Return [X, Y] of the center of cell containing provided text 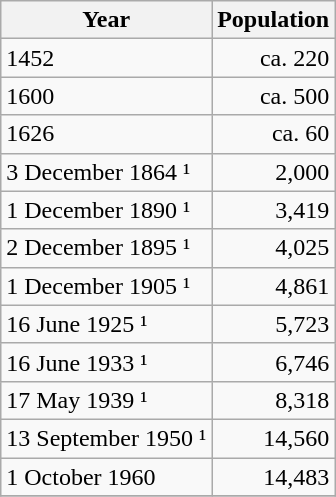
13 September 1950 ¹ [106, 438]
3,419 [274, 210]
1 October 1960 [106, 477]
2,000 [274, 172]
ca. 60 [274, 134]
1626 [106, 134]
Population [274, 20]
Year [106, 20]
16 June 1925 ¹ [106, 324]
1 December 1890 ¹ [106, 210]
1600 [106, 96]
17 May 1939 ¹ [106, 400]
ca. 220 [274, 58]
6,746 [274, 362]
5,723 [274, 324]
ca. 500 [274, 96]
3 December 1864 ¹ [106, 172]
8,318 [274, 400]
1452 [106, 58]
2 December 1895 ¹ [106, 248]
4,025 [274, 248]
1 December 1905 ¹ [106, 286]
14,483 [274, 477]
14,560 [274, 438]
4,861 [274, 286]
16 June 1933 ¹ [106, 362]
